Return the (X, Y) coordinate for the center point of the cell that contains the specified text.  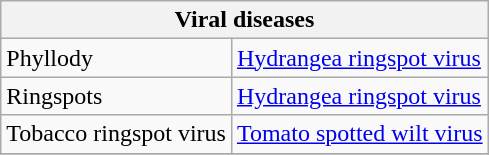
Tomato spotted wilt virus (360, 134)
Phyllody (116, 58)
Viral diseases (244, 20)
Ringspots (116, 96)
Tobacco ringspot virus (116, 134)
